Search for the cell housing the specified text and yield its (X, Y) center coordinate. 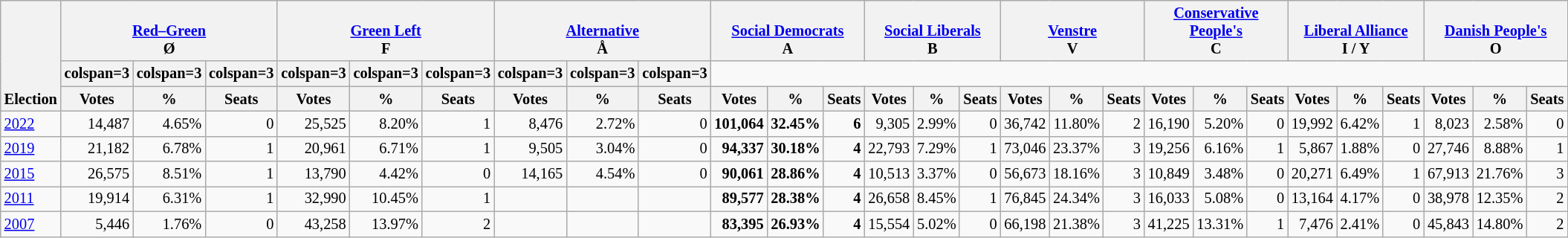
73,046 (1025, 149)
21.76% (1500, 174)
10,849 (1169, 174)
8.88% (1500, 149)
27,746 (1448, 149)
Liberal AllianceI / Y (1355, 30)
8,023 (1448, 123)
12.35% (1500, 199)
7,476 (1312, 224)
2022 (31, 123)
30.18% (795, 149)
6.78% (169, 149)
76,845 (1025, 199)
2011 (31, 199)
25,525 (314, 123)
14,165 (531, 174)
6 (844, 123)
13.31% (1220, 224)
13.97% (386, 224)
6.16% (1220, 149)
14.80% (1500, 224)
22,793 (889, 149)
26,575 (97, 174)
89,577 (739, 199)
3.37% (936, 174)
23.37% (1076, 149)
11.80% (1076, 123)
2.58% (1500, 123)
32,990 (314, 199)
5.20% (1220, 123)
1.76% (169, 224)
Green LeftF (386, 30)
66,198 (1025, 224)
2.72% (602, 123)
83,395 (739, 224)
94,337 (739, 149)
19,914 (97, 199)
AlternativeÅ (603, 30)
2015 (31, 174)
18.16% (1076, 174)
28.86% (795, 174)
56,673 (1025, 174)
101,064 (739, 123)
4.65% (169, 123)
16,033 (1169, 199)
7.29% (936, 149)
20,961 (314, 149)
6.31% (169, 199)
5.08% (1220, 199)
Election (31, 55)
4.54% (602, 174)
Red–GreenØ (169, 30)
9,505 (531, 149)
38,978 (1448, 199)
21.38% (1076, 224)
6.71% (386, 149)
26.93% (795, 224)
13,164 (1312, 199)
5,446 (97, 224)
6.49% (1360, 174)
VenstreV (1072, 30)
Social DemocratsA (788, 30)
15,554 (889, 224)
8,476 (531, 123)
13,790 (314, 174)
8.45% (936, 199)
67,913 (1448, 174)
2007 (31, 224)
8.20% (386, 123)
8.51% (169, 174)
4.17% (1360, 199)
20,271 (1312, 174)
Conservative People'sC (1216, 30)
3.04% (602, 149)
24.34% (1076, 199)
10,513 (889, 174)
26,658 (889, 199)
43,258 (314, 224)
4.42% (386, 174)
1.88% (1360, 149)
21,182 (97, 149)
2019 (31, 149)
19,992 (1312, 123)
3.48% (1220, 174)
6.42% (1360, 123)
19,256 (1169, 149)
9,305 (889, 123)
45,843 (1448, 224)
10.45% (386, 199)
16,190 (1169, 123)
41,225 (1169, 224)
5.02% (936, 224)
Danish People'sO (1495, 30)
2.99% (936, 123)
36,742 (1025, 123)
14,487 (97, 123)
90,061 (739, 174)
5,867 (1312, 149)
Social LiberalsB (932, 30)
2.41% (1360, 224)
28.38% (795, 199)
32.45% (795, 123)
